Pinpoint the cell where the given text exists, returning its (X, Y) midpoint coordinate. 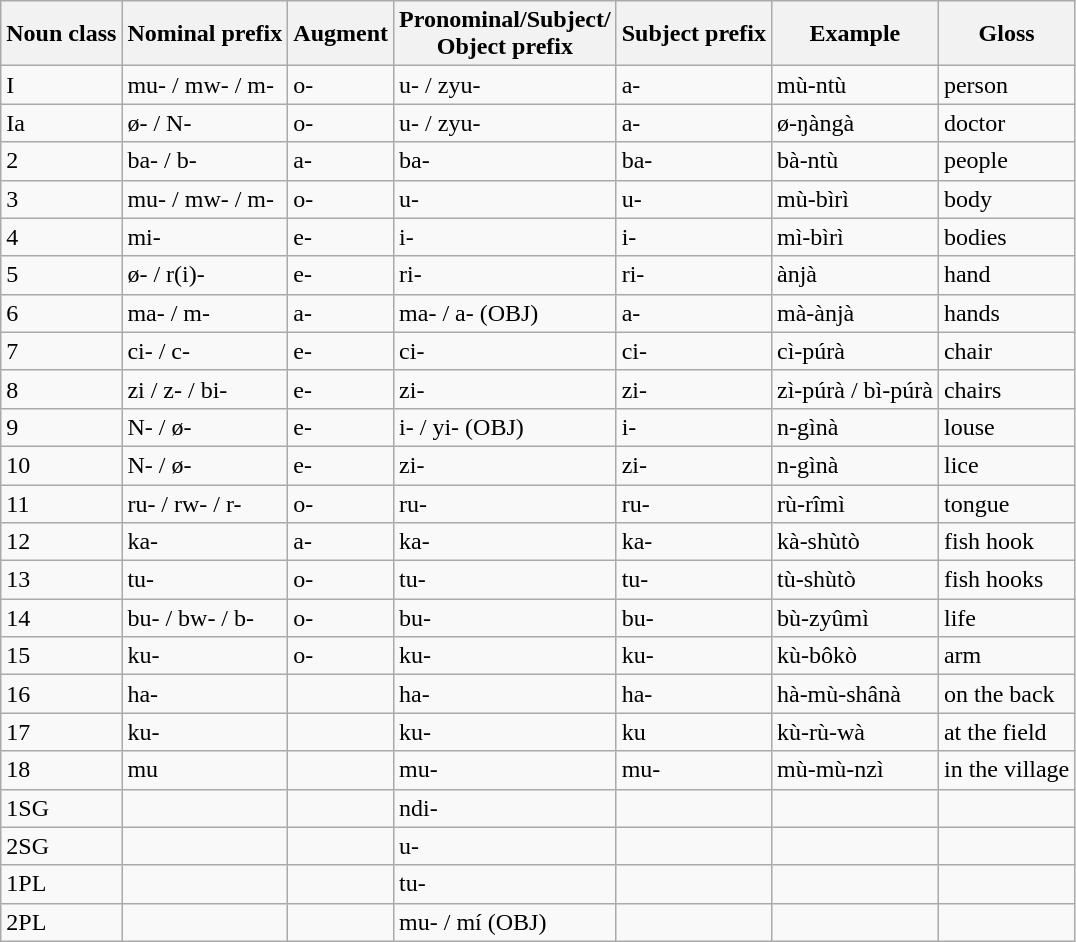
mi- (205, 237)
15 (62, 656)
4 (62, 237)
I (62, 85)
rù-rîmì (854, 503)
1PL (62, 884)
mu (205, 770)
i- / yi- (OBJ) (506, 427)
ma- / a- (OBJ) (506, 313)
bà-ntù (854, 161)
people (1006, 161)
2SG (62, 846)
chair (1006, 351)
chairs (1006, 389)
ku (694, 732)
Augment (341, 34)
ci- / c- (205, 351)
bodies (1006, 237)
7 (62, 351)
tù-shùtò (854, 580)
cì-púrà (854, 351)
Pronominal/Subject/Object prefix (506, 34)
hà-mù-shânà (854, 694)
fish hooks (1006, 580)
kù-rù-wà (854, 732)
Nominal prefix (205, 34)
mì-bìrì (854, 237)
zi / z- / bi- (205, 389)
13 (62, 580)
on the back (1006, 694)
3 (62, 199)
mù-mù-nzì (854, 770)
ru- / rw- / r- (205, 503)
Subject prefix (694, 34)
body (1006, 199)
louse (1006, 427)
mà-ànjà (854, 313)
person (1006, 85)
doctor (1006, 123)
Noun class (62, 34)
hands (1006, 313)
life (1006, 618)
kà-shùtò (854, 542)
ndi- (506, 808)
ø- / N- (205, 123)
arm (1006, 656)
6 (62, 313)
ba- / b- (205, 161)
Gloss (1006, 34)
mu- / mí (OBJ) (506, 922)
18 (62, 770)
2 (62, 161)
17 (62, 732)
ø- / r(i)- (205, 275)
8 (62, 389)
bù-zyûmì (854, 618)
fish hook (1006, 542)
mù-ntù (854, 85)
ø-ŋàngà (854, 123)
11 (62, 503)
kù-bôkò (854, 656)
zì-púrà / bì-púrà (854, 389)
tongue (1006, 503)
16 (62, 694)
ànjà (854, 275)
14 (62, 618)
lice (1006, 465)
Ia (62, 123)
Example (854, 34)
ma- / m- (205, 313)
2PL (62, 922)
at the field (1006, 732)
5 (62, 275)
9 (62, 427)
hand (1006, 275)
10 (62, 465)
bu- / bw- / b- (205, 618)
12 (62, 542)
in the village (1006, 770)
mù-bìrì (854, 199)
1SG (62, 808)
